From the cell containing the given text, extract its center point as [x, y] coordinate. 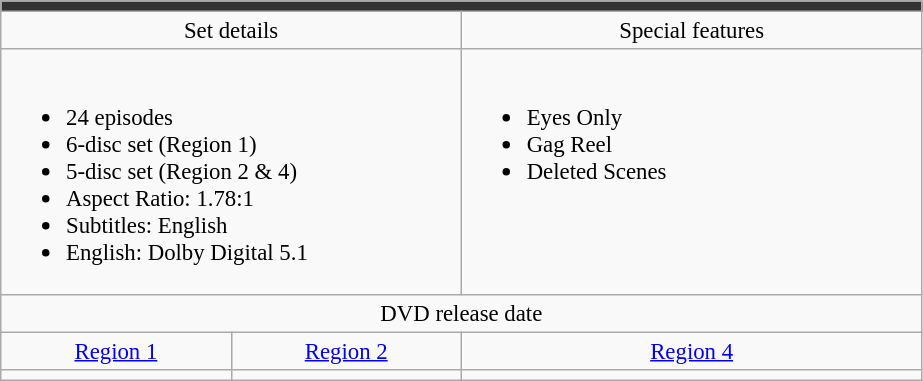
Set details [232, 31]
Region 4 [692, 351]
Region 2 [346, 351]
Eyes OnlyGag ReelDeleted Scenes [692, 172]
24 episodes6-disc set (Region 1)5-disc set (Region 2 & 4)Aspect Ratio: 1.78:1Subtitles: EnglishEnglish: Dolby Digital 5.1 [232, 172]
Region 1 [116, 351]
DVD release date [462, 313]
Special features [692, 31]
